Scan for the cell matching the given text and deliver its (X, Y) coordinate at center. 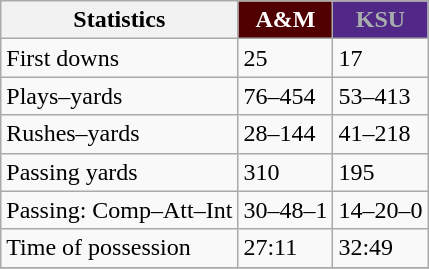
Statistics (120, 20)
41–218 (380, 134)
30–48–1 (286, 210)
17 (380, 58)
14–20–0 (380, 210)
A&M (286, 20)
76–454 (286, 96)
195 (380, 172)
28–144 (286, 134)
Passing yards (120, 172)
25 (286, 58)
KSU (380, 20)
Rushes–yards (120, 134)
Passing: Comp–Att–Int (120, 210)
Time of possession (120, 248)
27:11 (286, 248)
310 (286, 172)
First downs (120, 58)
Plays–yards (120, 96)
32:49 (380, 248)
53–413 (380, 96)
